Pinpoint the cell where the given text exists, returning its [x, y] midpoint coordinate. 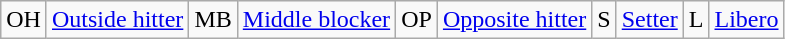
S [604, 20]
Outside hitter [117, 20]
Setter [650, 20]
MB [213, 20]
Opposite hitter [514, 20]
L [696, 20]
Middle blocker [316, 20]
Libero [746, 20]
OH [24, 20]
OP [417, 20]
